Scan for the cell matching the given text and deliver its (X, Y) coordinate at center. 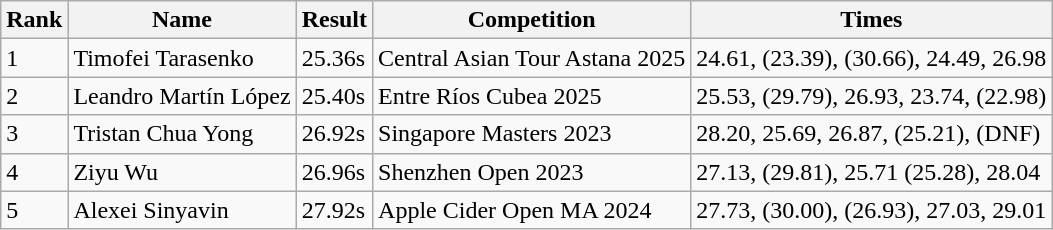
Rank (34, 20)
Central Asian Tour Astana 2025 (532, 58)
Tristan Chua Yong (182, 134)
Apple Cider Open MA 2024 (532, 210)
25.40s (334, 96)
27.13, (29.81), 25.71 (25.28), 28.04 (872, 172)
Shenzhen Open 2023 (532, 172)
Name (182, 20)
27.92s (334, 210)
3 (34, 134)
4 (34, 172)
27.73, (30.00), (26.93), 27.03, 29.01 (872, 210)
Ziyu Wu (182, 172)
28.20, 25.69, 26.87, (25.21), (DNF) (872, 134)
24.61, (23.39), (30.66), 24.49, 26.98 (872, 58)
Leandro Martín López (182, 96)
Alexei Sinyavin (182, 210)
5 (34, 210)
26.96s (334, 172)
Timofei Tarasenko (182, 58)
Entre Ríos Cubea 2025 (532, 96)
25.53, (29.79), 26.93, 23.74, (22.98) (872, 96)
Singapore Masters 2023 (532, 134)
1 (34, 58)
25.36s (334, 58)
Times (872, 20)
2 (34, 96)
Competition (532, 20)
Result (334, 20)
26.92s (334, 134)
